Detect which cell encompasses the target text, then output its [x, y] center coordinate. 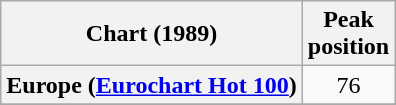
Europe (Eurochart Hot 100) [152, 85]
76 [348, 85]
Peakposition [348, 34]
Chart (1989) [152, 34]
